Pinpoint the cell where the given text exists, returning its [X, Y] midpoint coordinate. 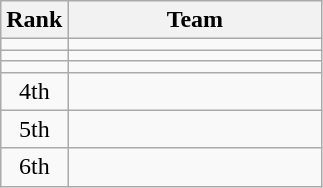
4th [34, 91]
Rank [34, 20]
6th [34, 167]
Team [195, 20]
5th [34, 129]
